Extract the (x, y) coordinate from the center of the cell holding the provided text.  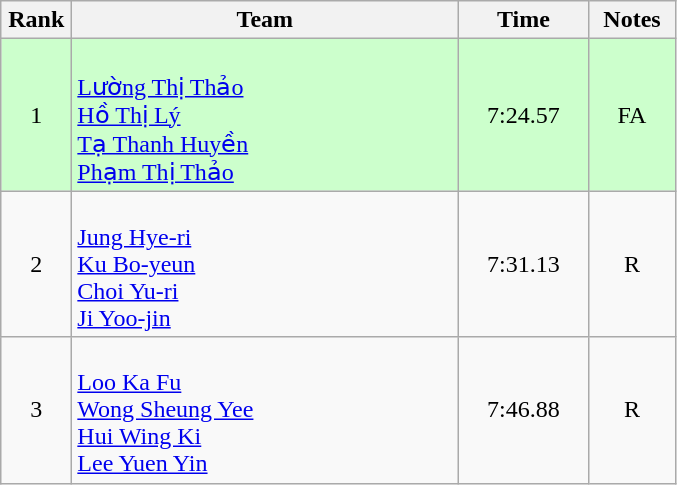
FA (632, 115)
7:24.57 (524, 115)
Jung Hye-riKu Bo-yeunChoi Yu-riJi Yoo-jin (265, 264)
2 (36, 264)
1 (36, 115)
Rank (36, 20)
Lường Thị ThảoHồ Thị LýTạ Thanh HuyềnPhạm Thị Thảo (265, 115)
Team (265, 20)
3 (36, 410)
Loo Ka FuWong Sheung YeeHui Wing KiLee Yuen Yin (265, 410)
Notes (632, 20)
7:31.13 (524, 264)
Time (524, 20)
7:46.88 (524, 410)
